Output the [X, Y] coordinate of the center of the cell containing the given text.  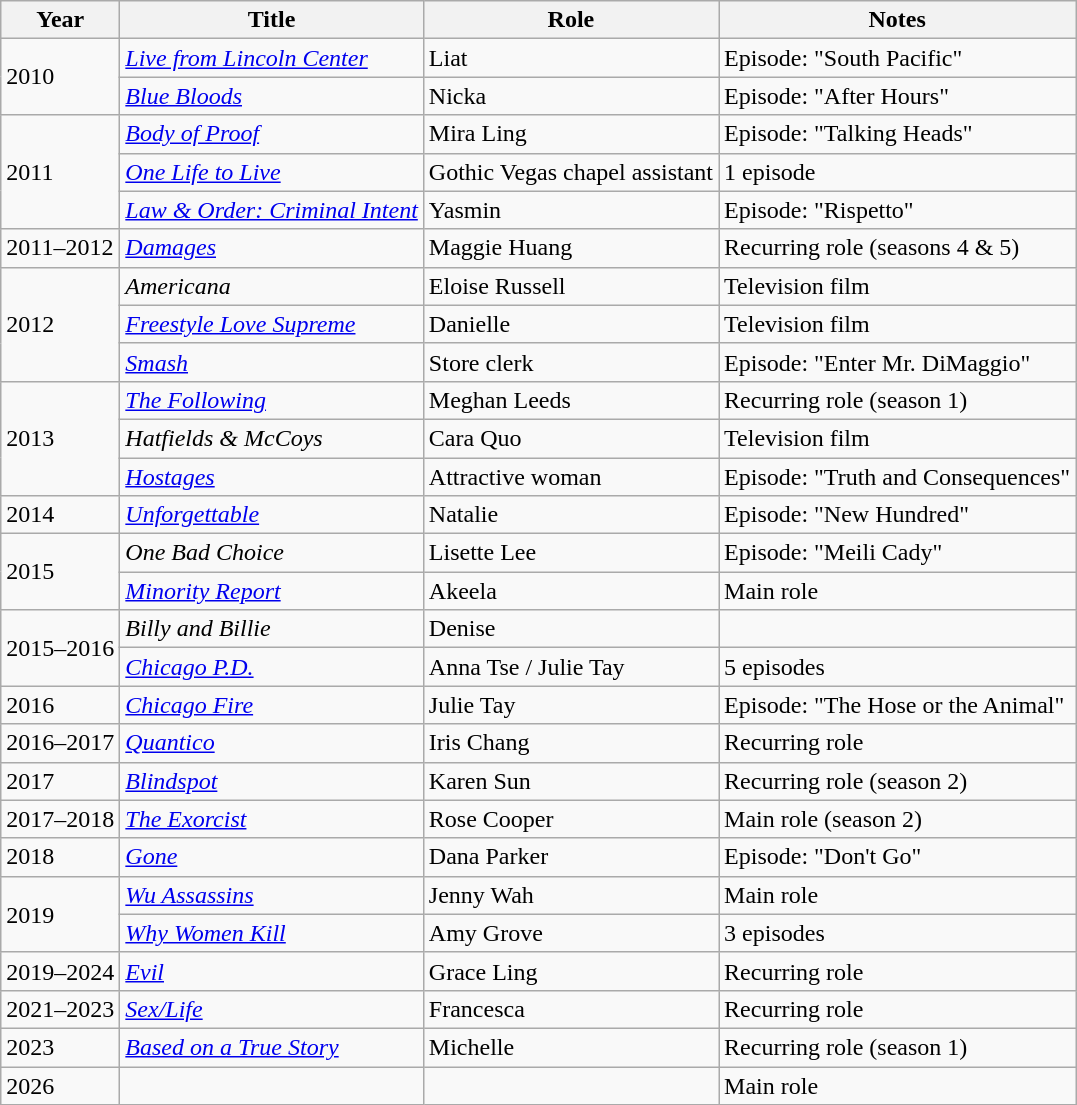
Chicago P.D. [272, 667]
Gothic Vegas chapel assistant [570, 172]
Based on a True Story [272, 1047]
Grace Ling [570, 971]
Damages [272, 248]
Smash [272, 362]
Rose Cooper [570, 819]
Live from Lincoln Center [272, 58]
Law & Order: Criminal Intent [272, 210]
Meghan Leeds [570, 400]
Episode: "Talking Heads" [898, 134]
One Bad Choice [272, 553]
2015–2016 [60, 648]
Freestyle Love Supreme [272, 324]
Lisette Lee [570, 553]
Americana [272, 286]
2019–2024 [60, 971]
Hostages [272, 477]
Natalie [570, 515]
Maggie Huang [570, 248]
Francesca [570, 1009]
Amy Grove [570, 933]
Yasmin [570, 210]
Body of Proof [272, 134]
Year [60, 20]
Episode: "Truth and Consequences" [898, 477]
Store clerk [570, 362]
Blindspot [272, 781]
Karen Sun [570, 781]
Chicago Fire [272, 705]
Episode: "Enter Mr. DiMaggio" [898, 362]
Akeela [570, 591]
Jenny Wah [570, 895]
Gone [272, 857]
Mira Ling [570, 134]
Episode: "Don't Go" [898, 857]
Quantico [272, 743]
Episode: "Meili Cady" [898, 553]
2011–2012 [60, 248]
Michelle [570, 1047]
The Exorcist [272, 819]
Anna Tse / Julie Tay [570, 667]
Episode: "Rispetto" [898, 210]
Denise [570, 629]
2017–2018 [60, 819]
Unforgettable [272, 515]
Hatfields & McCoys [272, 438]
2015 [60, 572]
2016–2017 [60, 743]
2013 [60, 438]
2026 [60, 1085]
2010 [60, 77]
2017 [60, 781]
3 episodes [898, 933]
Title [272, 20]
Liat [570, 58]
Notes [898, 20]
Why Women Kill [272, 933]
Billy and Billie [272, 629]
Episode: "After Hours" [898, 96]
2012 [60, 324]
Attractive woman [570, 477]
5 episodes [898, 667]
Cara Quo [570, 438]
Nicka [570, 96]
Eloise Russell [570, 286]
2023 [60, 1047]
Evil [272, 971]
Episode: "South Pacific" [898, 58]
2016 [60, 705]
Recurring role (season 2) [898, 781]
2018 [60, 857]
The Following [272, 400]
Episode: "The Hose or the Animal" [898, 705]
Sex/Life [272, 1009]
2019 [60, 914]
Wu Assassins [272, 895]
Minority Report [272, 591]
Julie Tay [570, 705]
2014 [60, 515]
Blue Bloods [272, 96]
2021–2023 [60, 1009]
One Life to Live [272, 172]
Main role (season 2) [898, 819]
Dana Parker [570, 857]
Role [570, 20]
Recurring role (seasons 4 & 5) [898, 248]
Danielle [570, 324]
Iris Chang [570, 743]
2011 [60, 172]
Episode: "New Hundred" [898, 515]
1 episode [898, 172]
